Find where the given text appears and provide that cell's center as [X, Y] coordinate. 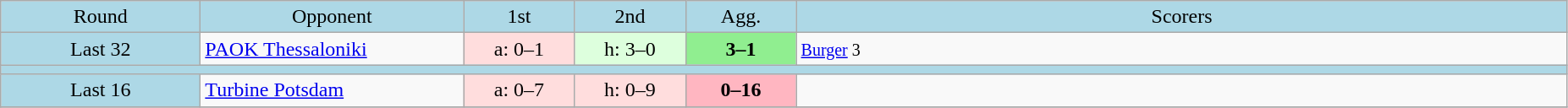
Turbine Potsdam [332, 90]
Scorers [1181, 17]
a: 0–7 [520, 90]
h: 0–9 [630, 90]
a: 0–1 [520, 49]
Round [101, 17]
Last 32 [101, 49]
2nd [630, 17]
Burger 3 [1181, 49]
Opponent [332, 17]
3–1 [741, 49]
Last 16 [101, 90]
Agg. [741, 17]
PAOK Thessaloniki [332, 49]
h: 3–0 [630, 49]
1st [520, 17]
0–16 [741, 90]
